Search for the cell housing the specified text and yield its [x, y] center coordinate. 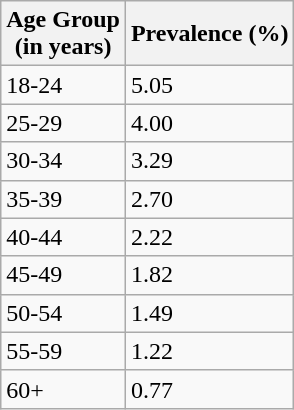
1.22 [210, 351]
5.05 [210, 85]
40-44 [64, 237]
4.00 [210, 123]
1.82 [210, 275]
1.49 [210, 313]
35-39 [64, 199]
30-34 [64, 161]
50-54 [64, 313]
60+ [64, 389]
Age Group(in years) [64, 34]
25-29 [64, 123]
55-59 [64, 351]
Prevalence (%) [210, 34]
18-24 [64, 85]
0.77 [210, 389]
45-49 [64, 275]
3.29 [210, 161]
2.22 [210, 237]
2.70 [210, 199]
